Identify which cell holds the provided text, then report its [X, Y] central coordinate. 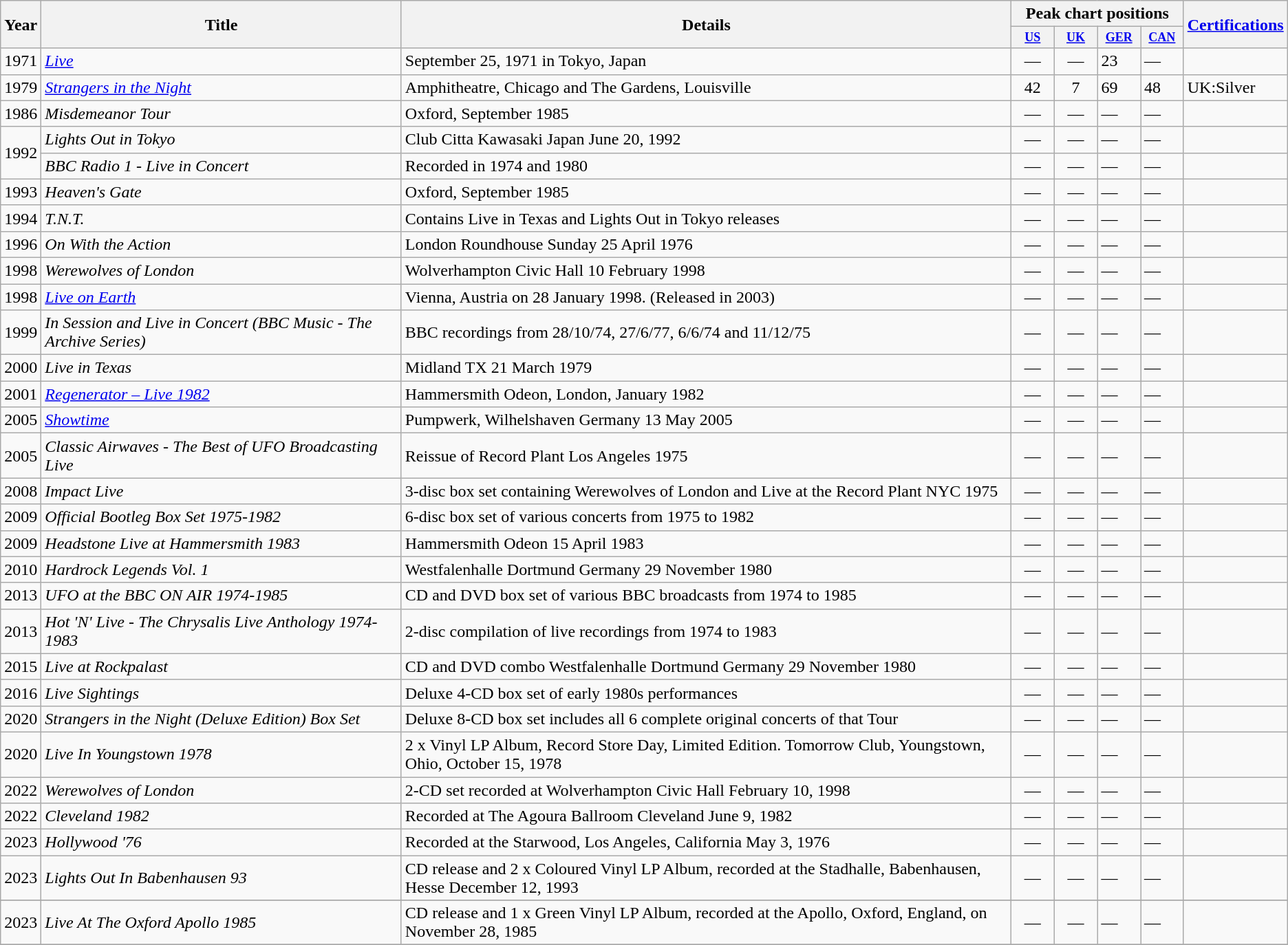
2008 [21, 491]
CAN [1163, 37]
Wolverhampton Civic Hall 10 February 1998 [706, 270]
Recorded in 1974 and 1980 [706, 166]
Impact Live [222, 491]
2 x Vinyl LP Album, Record Store Day, Limited Edition. Tomorrow Club, Youngstown, Ohio, October 15, 1978 [706, 754]
1992 [21, 153]
Live in Texas [222, 368]
1994 [21, 218]
2015 [21, 666]
Classic Airwaves - The Best of UFO Broadcasting Live [222, 455]
Lights Out in Tokyo [222, 140]
Showtime [222, 420]
2-disc compilation of live recordings from 1974 to 1983 [706, 631]
Pumpwerk, Wilhelshaven Germany 13 May 2005 [706, 420]
BBC Radio 1 - Live in Concert [222, 166]
Misdemeanor Tour [222, 113]
Hardrock Legends Vol. 1 [222, 569]
US [1033, 37]
Year [21, 25]
Recorded at the Starwood, Los Angeles, California May 3, 1976 [706, 843]
Amphitheatre, Chicago and The Gardens, Louisville [706, 87]
UFO at the BBC ON AIR 1974-1985 [222, 596]
Regenerator – Live 1982 [222, 394]
Peak chart positions [1098, 14]
September 25, 1971 in Tokyo, Japan [706, 61]
CD release and 2 x Coloured Vinyl LP Album, recorded at the Stadhalle, Babenhausen, Hesse December 12, 1993 [706, 878]
Details [706, 25]
London Roundhouse Sunday 25 April 1976 [706, 244]
Official Bootleg Box Set 1975-1982 [222, 517]
1986 [21, 113]
2000 [21, 368]
6-disc box set of various concerts from 1975 to 1982 [706, 517]
Live In Youngstown 1978 [222, 754]
Recorded at The Agoura Ballroom Cleveland June 9, 1982 [706, 816]
2010 [21, 569]
Live on Earth [222, 297]
Contains Live in Texas and Lights Out in Tokyo releases [706, 218]
GER [1119, 37]
Lights Out In Babenhausen 93 [222, 878]
1999 [21, 333]
42 [1033, 87]
Deluxe 4-CD box set of early 1980s performances [706, 693]
BBC recordings from 28/10/74, 27/6/77, 6/6/74 and 11/12/75 [706, 333]
CD release and 1 x Green Vinyl LP Album, recorded at the Apollo, Oxford, England, on November 28, 1985 [706, 923]
Heaven's Gate [222, 192]
2016 [21, 693]
Midland TX 21 March 1979 [706, 368]
69 [1119, 87]
CD and DVD combo Westfalenhalle Dortmund Germany 29 November 1980 [706, 666]
Headstone Live at Hammersmith 1983 [222, 543]
Hot 'N' Live - The Chrysalis Live Anthology 1974-1983 [222, 631]
Live Sightings [222, 693]
Reissue of Record Plant Los Angeles 1975 [706, 455]
Live At The Oxford Apollo 1985 [222, 923]
1971 [21, 61]
In Session and Live in Concert (BBC Music - The Archive Series) [222, 333]
Strangers in the Night [222, 87]
48 [1163, 87]
Hammersmith Odeon, London, January 1982 [706, 394]
23 [1119, 61]
Live [222, 61]
7 [1076, 87]
1996 [21, 244]
UK:Silver [1236, 87]
Cleveland 1982 [222, 816]
CD and DVD box set of various BBC broadcasts from 1974 to 1985 [706, 596]
Live at Rockpalast [222, 666]
Certifications [1236, 25]
Deluxe 8-CD box set includes all 6 complete original concerts of that Tour [706, 719]
2-CD set recorded at Wolverhampton Civic Hall February 10, 1998 [706, 790]
Title [222, 25]
On With the Action [222, 244]
1993 [21, 192]
UK [1076, 37]
T.N.T. [222, 218]
Vienna, Austria on 28 January 1998. (Released in 2003) [706, 297]
Strangers in the Night (Deluxe Edition) Box Set [222, 719]
Hollywood '76 [222, 843]
Club Citta Kawasaki Japan June 20, 1992 [706, 140]
2001 [21, 394]
3-disc box set containing Werewolves of London and Live at the Record Plant NYC 1975 [706, 491]
Hammersmith Odeon 15 April 1983 [706, 543]
Westfalenhalle Dortmund Germany 29 November 1980 [706, 569]
1979 [21, 87]
